From the cell containing the given text, extract its center point as (X, Y) coordinate. 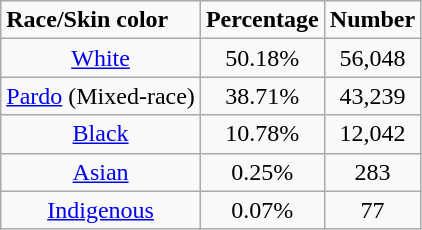
50.18% (262, 58)
0.07% (262, 210)
Asian (101, 172)
White (101, 58)
Race/Skin color (101, 20)
Pardo (Mixed-race) (101, 96)
283 (372, 172)
12,042 (372, 134)
43,239 (372, 96)
Indigenous (101, 210)
Number (372, 20)
77 (372, 210)
Black (101, 134)
38.71% (262, 96)
10.78% (262, 134)
56,048 (372, 58)
Percentage (262, 20)
0.25% (262, 172)
